From the cell containing the given text, extract its center point as [X, Y] coordinate. 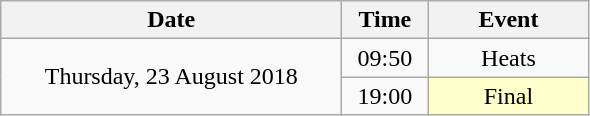
Heats [508, 58]
09:50 [385, 58]
Time [385, 20]
Thursday, 23 August 2018 [172, 77]
Final [508, 96]
Date [172, 20]
Event [508, 20]
19:00 [385, 96]
